Search for the cell housing the specified text and yield its (x, y) center coordinate. 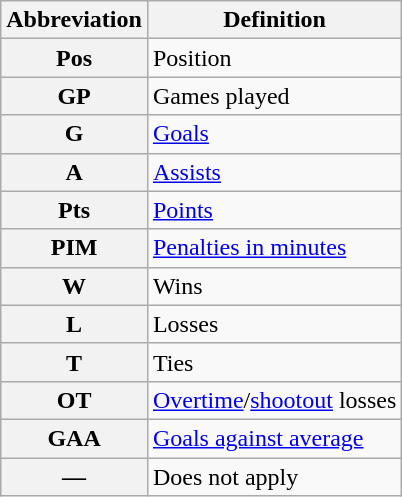
Goals against average (274, 438)
Pos (74, 58)
Does not apply (274, 477)
— (74, 477)
Ties (274, 362)
Points (274, 210)
Losses (274, 324)
Position (274, 58)
OT (74, 400)
Assists (274, 172)
W (74, 286)
L (74, 324)
PIM (74, 248)
Abbreviation (74, 20)
Pts (74, 210)
Wins (274, 286)
Penalties in minutes (274, 248)
Goals (274, 134)
Definition (274, 20)
T (74, 362)
GP (74, 96)
Overtime/shootout losses (274, 400)
G (74, 134)
GAA (74, 438)
A (74, 172)
Games played (274, 96)
